Capture the cell that displays the provided text and extract its [x, y] central coordinate. 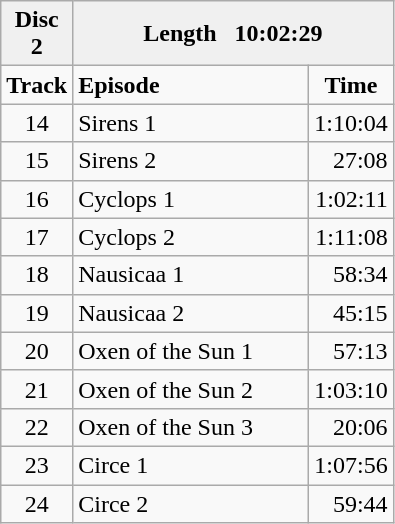
16 [37, 199]
Nausicaa 2 [191, 313]
Nausicaa 1 [191, 275]
21 [37, 389]
Episode [191, 85]
Oxen of the Sun 2 [191, 389]
Track [37, 85]
Cyclops 1 [191, 199]
57:13 [351, 351]
1:10:04 [351, 123]
14 [37, 123]
17 [37, 237]
1:07:56 [351, 465]
24 [37, 503]
Oxen of the Sun 3 [191, 427]
58:34 [351, 275]
Sirens 1 [191, 123]
15 [37, 161]
22 [37, 427]
20 [37, 351]
19 [37, 313]
59:44 [351, 503]
Time [351, 85]
23 [37, 465]
45:15 [351, 313]
Circe 2 [191, 503]
27:08 [351, 161]
20:06 [351, 427]
Length 10:02:29 [233, 34]
Oxen of the Sun 1 [191, 351]
1:11:08 [351, 237]
Circe 1 [191, 465]
18 [37, 275]
Sirens 2 [191, 161]
Disc 2 [37, 34]
1:02:11 [351, 199]
1:03:10 [351, 389]
Cyclops 2 [191, 237]
